Extract the [X, Y] coordinate from the center of the cell holding the provided text.  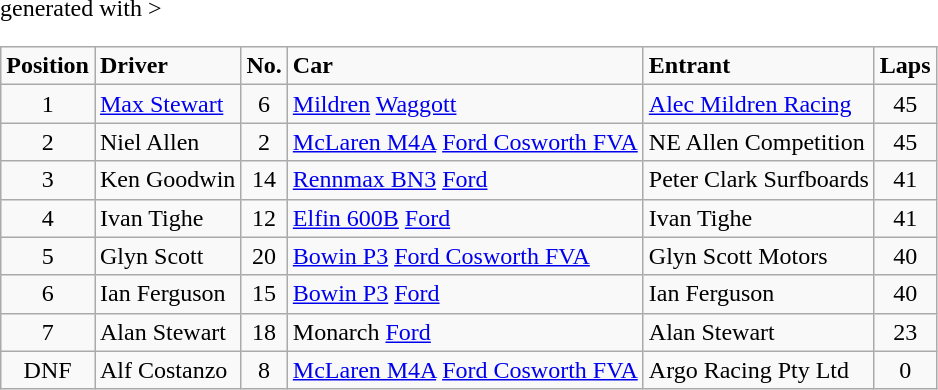
Glyn Scott Motors [758, 256]
14 [264, 180]
0 [905, 370]
3 [48, 180]
12 [264, 218]
DNF [48, 370]
Argo Racing Pty Ltd [758, 370]
Car [465, 66]
Bowin P3 Ford Cosworth FVA [465, 256]
No. [264, 66]
Niel Allen [167, 142]
Position [48, 66]
7 [48, 332]
Glyn Scott [167, 256]
18 [264, 332]
20 [264, 256]
Driver [167, 66]
1 [48, 104]
Rennmax BN3 Ford [465, 180]
Max Stewart [167, 104]
Ken Goodwin [167, 180]
Entrant [758, 66]
23 [905, 332]
5 [48, 256]
Elfin 600B Ford [465, 218]
NE Allen Competition [758, 142]
Monarch Ford [465, 332]
Bowin P3 Ford [465, 294]
Alf Costanzo [167, 370]
Peter Clark Surfboards [758, 180]
Alec Mildren Racing [758, 104]
15 [264, 294]
4 [48, 218]
Mildren Waggott [465, 104]
Laps [905, 66]
8 [264, 370]
